For the text-containing cell, return its midpoint in [X, Y] coordinate format. 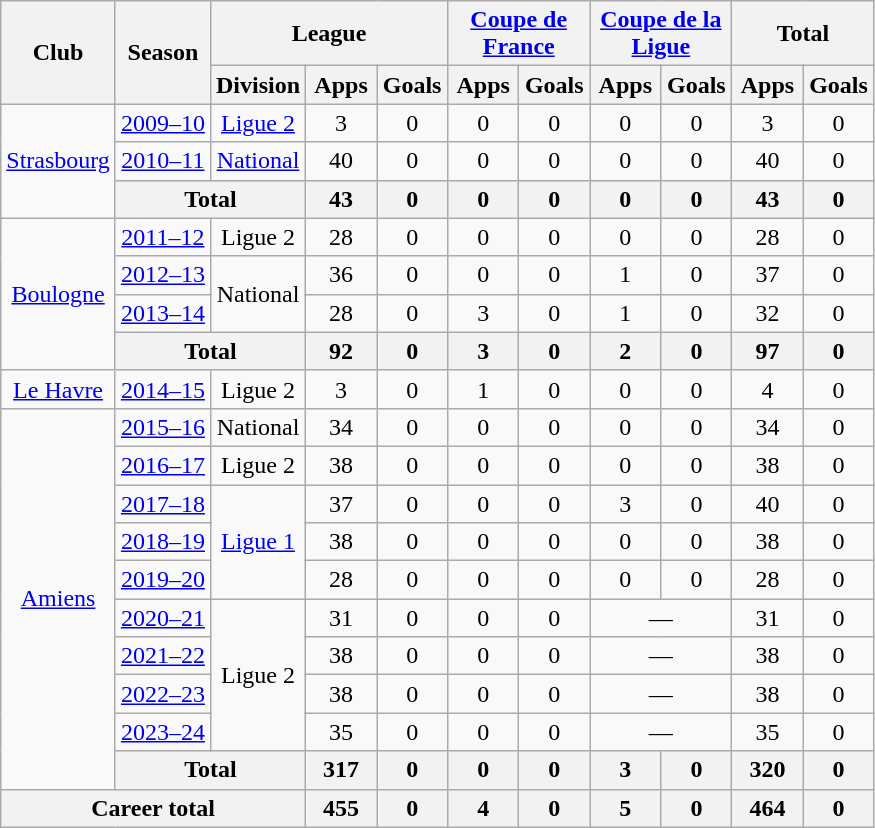
36 [342, 275]
2018–19 [162, 542]
Season [162, 52]
317 [342, 770]
2017–18 [162, 503]
Club [58, 52]
2015–16 [162, 427]
32 [768, 313]
Ligue 1 [258, 541]
Division [258, 85]
Coupe de France [519, 34]
Amiens [58, 598]
2022–23 [162, 694]
Career total [154, 808]
2 [626, 351]
Coupe de la Ligue [661, 34]
455 [342, 808]
2023–24 [162, 732]
2012–13 [162, 275]
2010–11 [162, 161]
2020–21 [162, 618]
League [328, 34]
2014–15 [162, 389]
2013–14 [162, 313]
2011–12 [162, 237]
Strasbourg [58, 161]
2019–20 [162, 580]
97 [768, 351]
2021–22 [162, 656]
Le Havre [58, 389]
5 [626, 808]
92 [342, 351]
Boulogne [58, 294]
2009–10 [162, 123]
464 [768, 808]
2016–17 [162, 465]
320 [768, 770]
